Find where the given text appears and provide that cell's center as (X, Y) coordinate. 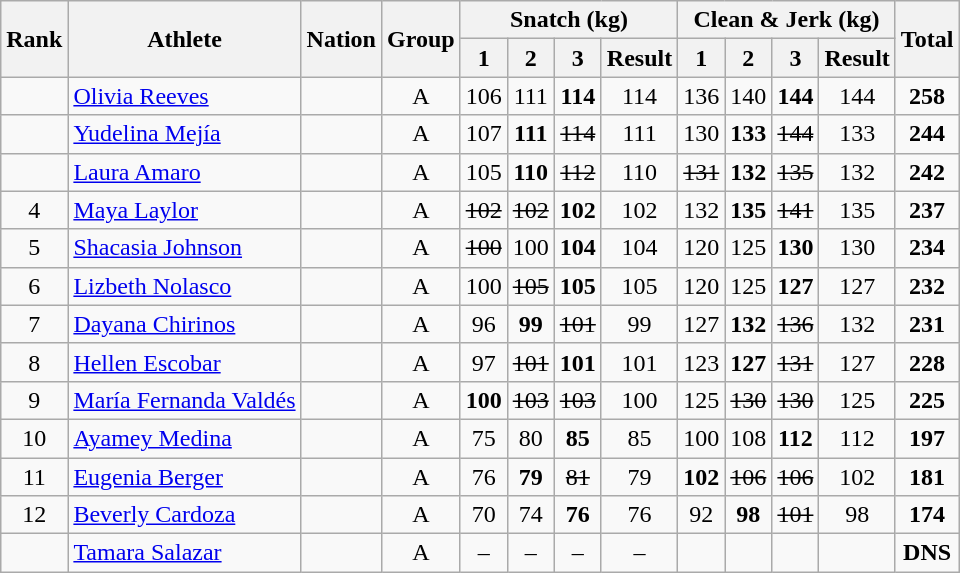
María Fernanda Valdés (184, 400)
237 (927, 210)
11 (34, 477)
225 (927, 400)
242 (927, 172)
Olivia Reeves (184, 96)
92 (702, 515)
174 (927, 515)
258 (927, 96)
97 (484, 362)
70 (484, 515)
Ayamey Medina (184, 438)
74 (530, 515)
Rank (34, 39)
Lizbeth Nolasco (184, 286)
Shacasia Johnson (184, 248)
228 (927, 362)
Maya Laylor (184, 210)
75 (484, 438)
Hellen Escobar (184, 362)
81 (578, 477)
244 (927, 134)
234 (927, 248)
197 (927, 438)
Nation (341, 39)
Clean & Jerk (kg) (787, 20)
Snatch (kg) (569, 20)
80 (530, 438)
107 (484, 134)
4 (34, 210)
7 (34, 324)
Yudelina Mejía (184, 134)
9 (34, 400)
Total (927, 39)
140 (748, 96)
Dayana Chirinos (184, 324)
181 (927, 477)
123 (702, 362)
8 (34, 362)
12 (34, 515)
Athlete (184, 39)
10 (34, 438)
DNS (927, 553)
108 (748, 438)
Group (420, 39)
5 (34, 248)
Beverly Cardoza (184, 515)
96 (484, 324)
Tamara Salazar (184, 553)
Laura Amaro (184, 172)
141 (796, 210)
6 (34, 286)
231 (927, 324)
Eugenia Berger (184, 477)
232 (927, 286)
